Determine the (X, Y) coordinate at the center of the cell enclosing the given text.  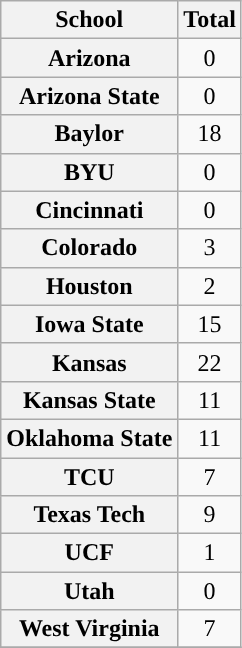
1 (210, 553)
Baylor (90, 134)
18 (210, 134)
UCF (90, 553)
Iowa State (90, 324)
Cincinnati (90, 210)
22 (210, 362)
Texas Tech (90, 515)
TCU (90, 477)
BYU (90, 172)
Arizona State (90, 96)
Arizona (90, 58)
9 (210, 515)
Total (210, 20)
Houston (90, 286)
2 (210, 286)
Kansas (90, 362)
School (90, 20)
Colorado (90, 248)
Oklahoma State (90, 438)
West Virginia (90, 629)
15 (210, 324)
3 (210, 248)
Kansas State (90, 400)
Utah (90, 591)
